Determine the (x, y) coordinate at the center of the cell enclosing the given text.  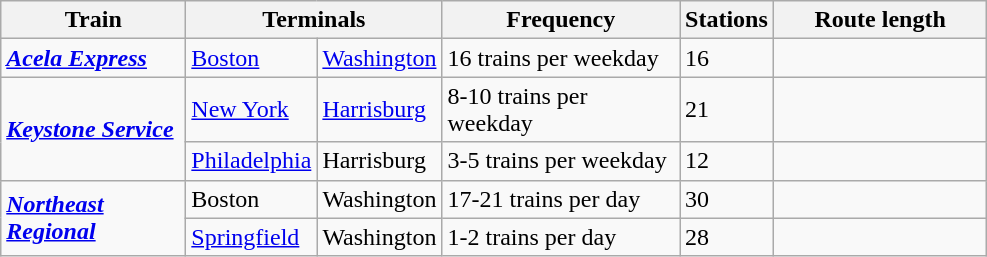
Northeast Regional (94, 218)
16 (727, 58)
Stations (727, 20)
Frequency (561, 20)
Train (94, 20)
28 (727, 237)
3-5 trains per weekday (561, 161)
Route length (880, 20)
8-10 trains per weekday (561, 110)
Keystone Service (94, 128)
Acela Express (94, 58)
17-21 trains per day (561, 199)
30 (727, 199)
21 (727, 110)
Philadelphia (252, 161)
16 trains per weekday (561, 58)
New York (252, 110)
Springfield (252, 237)
Terminals (314, 20)
12 (727, 161)
1-2 trains per day (561, 237)
